Determine the [x, y] coordinate at the center of the cell enclosing the given text.  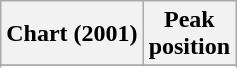
Chart (2001) [72, 34]
Peakposition [189, 34]
